Pinpoint the cell where the given text exists, returning its [X, Y] midpoint coordinate. 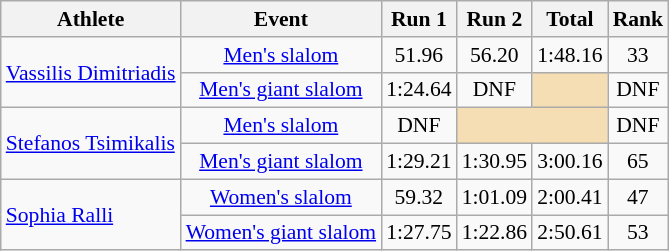
Vassilis Dimitriadis [91, 72]
1:29.21 [418, 162]
65 [638, 162]
47 [638, 197]
2:50.61 [570, 233]
Rank [638, 19]
Athlete [91, 19]
Total [570, 19]
56.20 [494, 55]
1:22.86 [494, 233]
1:01.09 [494, 197]
59.32 [418, 197]
Sophia Ralli [91, 214]
1:30.95 [494, 162]
1:24.64 [418, 90]
Run 2 [494, 19]
Event [282, 19]
33 [638, 55]
51.96 [418, 55]
1:48.16 [570, 55]
3:00.16 [570, 162]
1:27.75 [418, 233]
Stefanos Tsimikalis [91, 144]
53 [638, 233]
2:00.41 [570, 197]
Run 1 [418, 19]
Women's giant slalom [282, 233]
Women's slalom [282, 197]
